Locate the cell with the specified text and output its [X, Y] center coordinate. 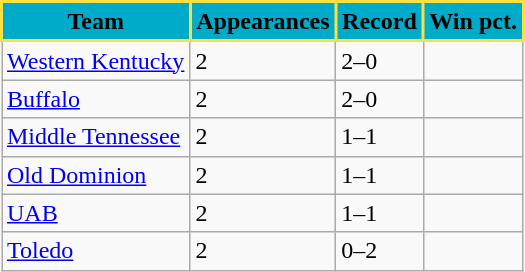
Buffalo [96, 99]
Record [380, 22]
Old Dominion [96, 175]
Team [96, 22]
UAB [96, 213]
Middle Tennessee [96, 137]
Western Kentucky [96, 60]
Win pct. [473, 22]
Appearances [263, 22]
0–2 [380, 251]
Toledo [96, 251]
